Extract the (x, y) coordinate from the center of the cell holding the provided text.  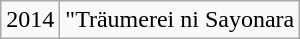
"Träumerei ni Sayonara (180, 20)
2014 (30, 20)
